Identify which cell holds the provided text, then report its [X, Y] central coordinate. 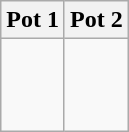
Pot 2 [96, 20]
Pot 1 [33, 20]
